Provide the (X, Y) coordinate of the cell's center where the given text is located.  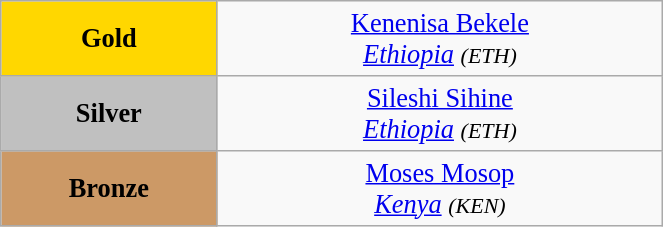
Gold (109, 38)
Kenenisa BekeleEthiopia (ETH) (440, 38)
Sileshi SihineEthiopia (ETH) (440, 112)
Silver (109, 112)
Bronze (109, 188)
Moses MosopKenya (KEN) (440, 188)
